Detect which cell encompasses the target text, then output its (x, y) center coordinate. 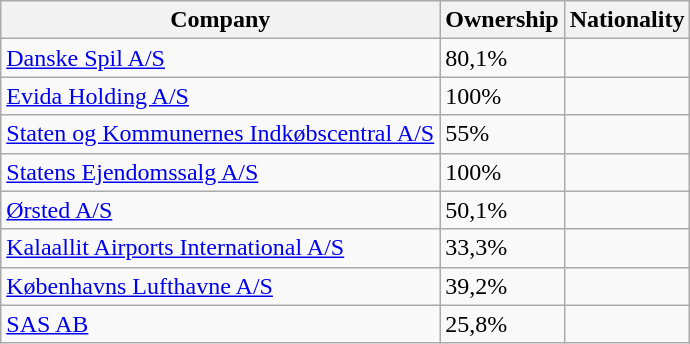
Københavns Lufthavne A/S (220, 286)
Company (220, 20)
50,1% (502, 210)
Ørsted A/S (220, 210)
33,3% (502, 248)
Nationality (627, 20)
39,2% (502, 286)
Statens Ejendomssalg A/S (220, 172)
SAS AB (220, 324)
25,8% (502, 324)
80,1% (502, 58)
Danske Spil A/S (220, 58)
55% (502, 134)
Ownership (502, 20)
Kalaallit Airports International A/S (220, 248)
Staten og Kommunernes Indkøbscentral A/S (220, 134)
Evida Holding A/S (220, 96)
